Provide the (X, Y) coordinate of the cell's center where the given text is located.  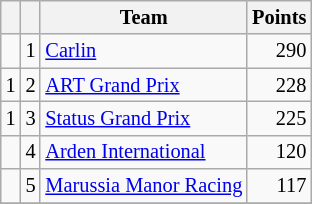
2 (31, 85)
120 (279, 152)
225 (279, 118)
3 (31, 118)
Team (144, 17)
ART Grand Prix (144, 85)
228 (279, 85)
Arden International (144, 152)
Points (279, 17)
290 (279, 51)
Status Grand Prix (144, 118)
Carlin (144, 51)
Marussia Manor Racing (144, 186)
5 (31, 186)
117 (279, 186)
4 (31, 152)
